Search for the cell housing the specified text and yield its [X, Y] center coordinate. 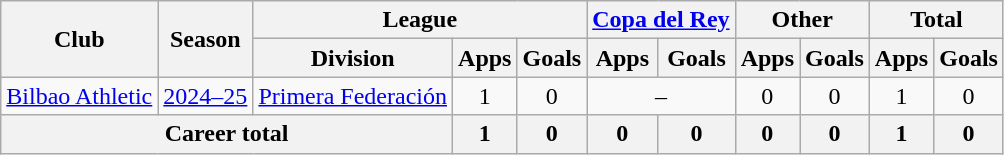
Bilbao Athletic [80, 96]
Primera Federación [353, 96]
– [661, 96]
Season [206, 39]
Total [936, 20]
Club [80, 39]
Copa del Rey [661, 20]
Career total [227, 134]
Other [802, 20]
League [420, 20]
Division [353, 58]
2024–25 [206, 96]
